Locate the cell with the specified text and output its (x, y) center coordinate. 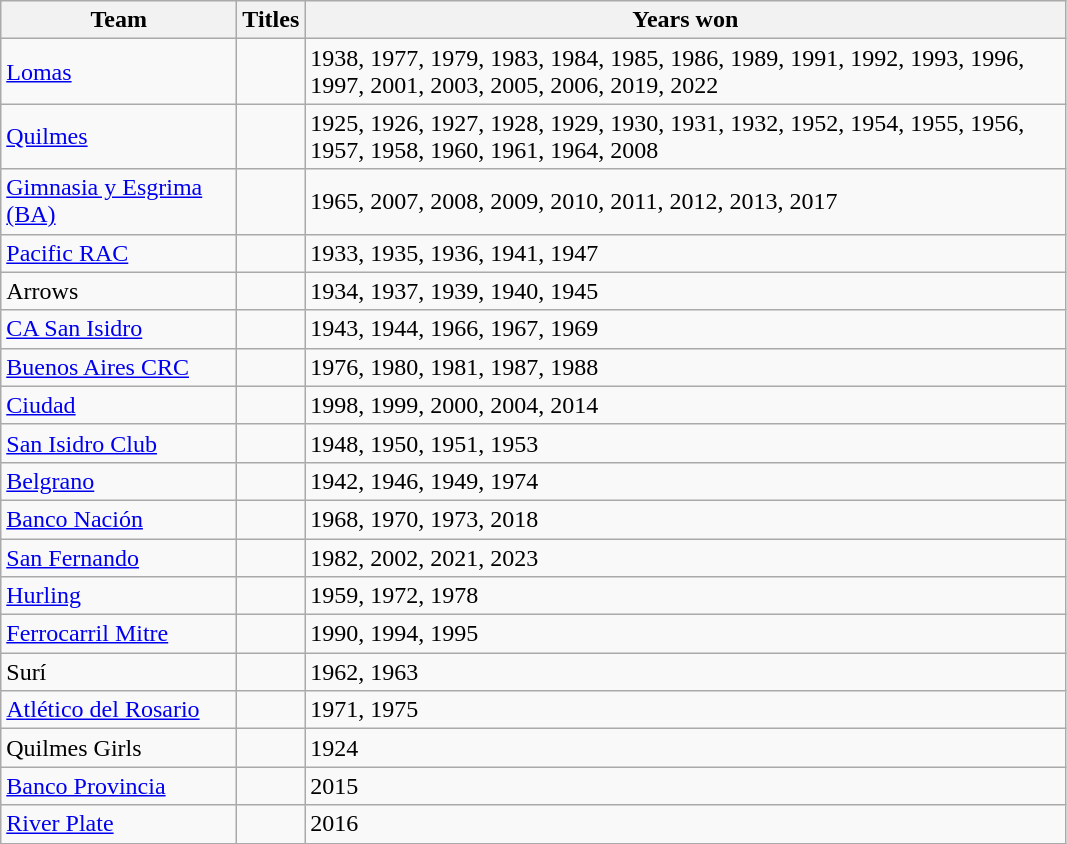
2015 (686, 786)
1943, 1944, 1966, 1967, 1969 (686, 329)
1976, 1980, 1981, 1987, 1988 (686, 367)
1938, 1977, 1979, 1983, 1984, 1985, 1986, 1989, 1991, 1992, 1993, 1996, 1997, 2001, 2003, 2005, 2006, 2019, 2022 (686, 72)
1990, 1994, 1995 (686, 634)
1924 (686, 748)
1933, 1935, 1936, 1941, 1947 (686, 253)
1962, 1963 (686, 672)
Quilmes Girls (119, 748)
1934, 1937, 1939, 1940, 1945 (686, 291)
Belgrano (119, 481)
Hurling (119, 596)
Banco Provincia (119, 786)
1982, 2002, 2021, 2023 (686, 557)
Atlético del Rosario (119, 710)
2016 (686, 824)
Buenos Aires CRC (119, 367)
San Fernando (119, 557)
1942, 1946, 1949, 1974 (686, 481)
1971, 1975 (686, 710)
San Isidro Club (119, 443)
Surí (119, 672)
Pacific RAC (119, 253)
CA San Isidro (119, 329)
Arrows (119, 291)
Years won (686, 20)
Ciudad (119, 405)
1965, 2007, 2008, 2009, 2010, 2011, 2012, 2013, 2017 (686, 202)
1925, 1926, 1927, 1928, 1929, 1930, 1931, 1932, 1952, 1954, 1955, 1956, 1957, 1958, 1960, 1961, 1964, 2008 (686, 136)
1968, 1970, 1973, 2018 (686, 519)
Gimnasia y Esgrima (BA) (119, 202)
Titles (271, 20)
1959, 1972, 1978 (686, 596)
Team (119, 20)
Banco Nación (119, 519)
Ferrocarril Mitre (119, 634)
River Plate (119, 824)
Lomas (119, 72)
Quilmes (119, 136)
1948, 1950, 1951, 1953 (686, 443)
1998, 1999, 2000, 2004, 2014 (686, 405)
